From the cell containing the given text, extract its center point as (x, y) coordinate. 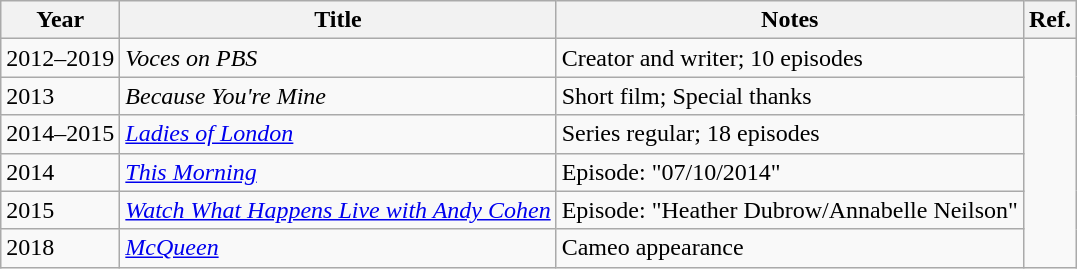
Title (338, 20)
Because You're Mine (338, 96)
Episode: "Heather Dubrow/Annabelle Neilson" (790, 210)
2014 (60, 172)
2018 (60, 248)
2015 (60, 210)
Year (60, 20)
Ladies of London (338, 134)
McQueen (338, 248)
Ref. (1050, 20)
Episode: "07/10/2014" (790, 172)
Series regular; 18 episodes (790, 134)
Watch What Happens Live with Andy Cohen (338, 210)
2014–2015 (60, 134)
2013 (60, 96)
This Morning (338, 172)
Creator and writer; 10 episodes (790, 58)
2012–2019 (60, 58)
Cameo appearance (790, 248)
Notes (790, 20)
Short film; Special thanks (790, 96)
Voces on PBS (338, 58)
